For the text-containing cell, return its midpoint in (X, Y) coordinate format. 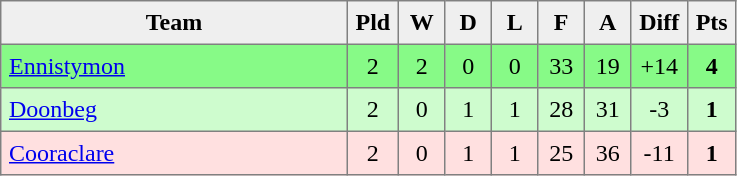
Pld (372, 23)
19 (607, 66)
Doonbeg (174, 110)
-3 (659, 110)
33 (561, 66)
L (514, 23)
Cooraclare (174, 153)
+14 (659, 66)
31 (607, 110)
-11 (659, 153)
D (468, 23)
25 (561, 153)
W (421, 23)
Pts (711, 23)
4 (711, 66)
Diff (659, 23)
A (607, 23)
Ennistymon (174, 66)
Team (174, 23)
F (561, 23)
36 (607, 153)
28 (561, 110)
